Identify which cell holds the provided text, then report its [X, Y] central coordinate. 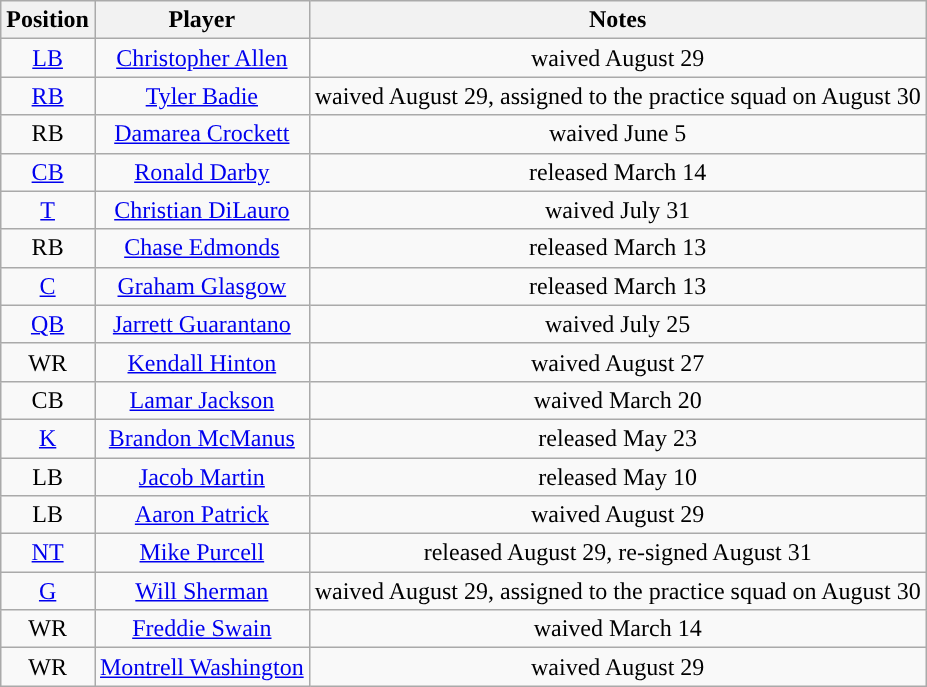
T [48, 210]
Damarea Crockett [202, 134]
QB [48, 324]
Jarrett Guarantano [202, 324]
Montrell Washington [202, 667]
Kendall Hinton [202, 362]
Tyler Badie [202, 96]
released May 10 [618, 477]
Ronald Darby [202, 172]
waived August 27 [618, 362]
released August 29, re-signed August 31 [618, 553]
Christopher Allen [202, 58]
Lamar Jackson [202, 400]
C [48, 286]
waived July 25 [618, 324]
Christian DiLauro [202, 210]
Aaron Patrick [202, 515]
Brandon McManus [202, 438]
Notes [618, 20]
Will Sherman [202, 591]
released March 14 [618, 172]
Mike Purcell [202, 553]
K [48, 438]
NT [48, 553]
Player [202, 20]
waived March 14 [618, 629]
Position [48, 20]
Chase Edmonds [202, 248]
waived March 20 [618, 400]
G [48, 591]
Jacob Martin [202, 477]
Freddie Swain [202, 629]
released May 23 [618, 438]
waived July 31 [618, 210]
Graham Glasgow [202, 286]
waived June 5 [618, 134]
